Pinpoint the cell where the given text exists, returning its (X, Y) midpoint coordinate. 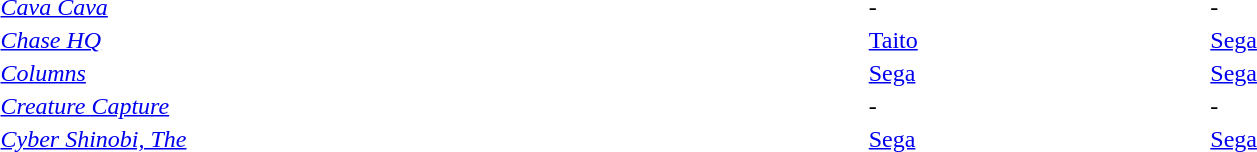
Sega (1036, 73)
- (1036, 106)
Taito (1036, 40)
